For the text-containing cell, return its midpoint in (x, y) coordinate format. 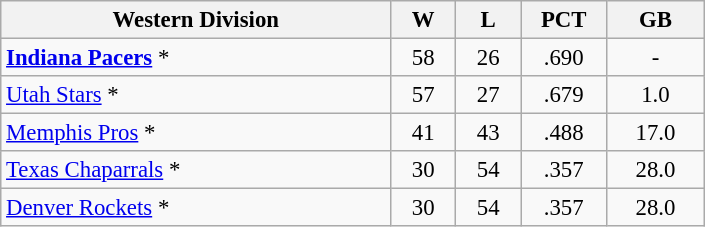
PCT (564, 20)
17.0 (656, 133)
- (656, 58)
43 (488, 133)
GB (656, 20)
58 (424, 58)
Indiana Pacers * (196, 58)
26 (488, 58)
1.0 (656, 95)
L (488, 20)
.690 (564, 58)
Denver Rockets * (196, 208)
Memphis Pros * (196, 133)
Western Division (196, 20)
W (424, 20)
27 (488, 95)
.488 (564, 133)
57 (424, 95)
.679 (564, 95)
41 (424, 133)
Utah Stars * (196, 95)
Texas Chaparrals * (196, 170)
